Search for the cell housing the specified text and yield its (x, y) center coordinate. 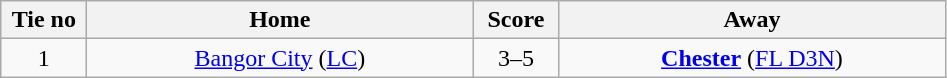
Tie no (44, 20)
Home (280, 20)
1 (44, 58)
3–5 (516, 58)
Score (516, 20)
Chester (FL D3N) (752, 58)
Away (752, 20)
Bangor City (LC) (280, 58)
